Search for the cell housing the specified text and yield its [x, y] center coordinate. 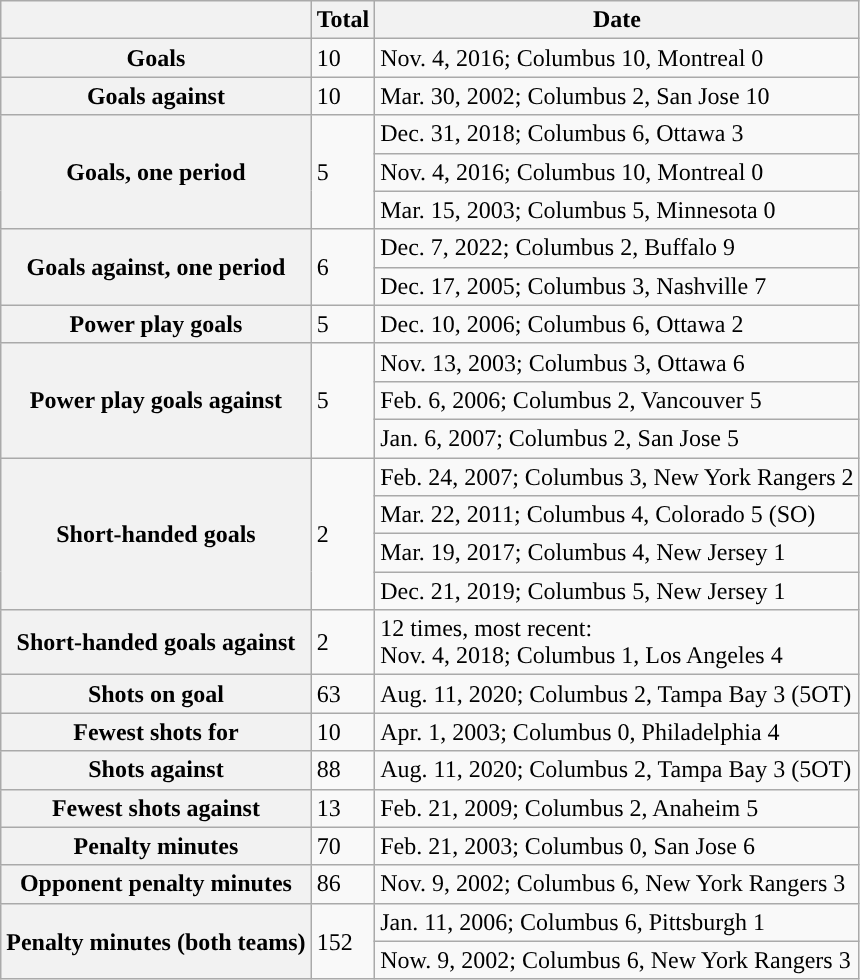
Total [343, 20]
Short-handed goals against [156, 642]
Dec. 10, 2006; Columbus 6, Ottawa 2 [617, 324]
Apr. 1, 2003; Columbus 0, Philadelphia 4 [617, 732]
Nov. 13, 2003; Columbus 3, Ottawa 6 [617, 362]
Feb. 21, 2003; Columbus 0, San Jose 6 [617, 846]
Goals against [156, 96]
Power play goals against [156, 400]
Dec. 7, 2022; Columbus 2, Buffalo 9 [617, 248]
Power play goals [156, 324]
Feb. 6, 2006; Columbus 2, Vancouver 5 [617, 400]
Dec. 21, 2019; Columbus 5, New Jersey 1 [617, 591]
Fewest shots for [156, 732]
88 [343, 770]
Penalty minutes [156, 846]
Dec. 17, 2005; Columbus 3, Nashville 7 [617, 286]
Mar. 30, 2002; Columbus 2, San Jose 10 [617, 96]
Shots on goal [156, 694]
Dec. 31, 2018; Columbus 6, Ottawa 3 [617, 134]
86 [343, 884]
Date [617, 20]
12 times, most recent:Nov. 4, 2018; Columbus 1, Los Angeles 4 [617, 642]
Short-handed goals [156, 534]
Now. 9, 2002; Columbus 6, New York Rangers 3 [617, 960]
13 [343, 808]
152 [343, 941]
Mar. 19, 2017; Columbus 4, New Jersey 1 [617, 553]
Mar. 15, 2003; Columbus 5, Minnesota 0 [617, 210]
63 [343, 694]
Jan. 6, 2007; Columbus 2, San Jose 5 [617, 438]
70 [343, 846]
Nov. 9, 2002; Columbus 6, New York Rangers 3 [617, 884]
Feb. 21, 2009; Columbus 2, Anaheim 5 [617, 808]
Opponent penalty minutes [156, 884]
Goals [156, 58]
Goals, one period [156, 172]
Goals against, one period [156, 267]
6 [343, 267]
Jan. 11, 2006; Columbus 6, Pittsburgh 1 [617, 922]
Shots against [156, 770]
Mar. 22, 2011; Columbus 4, Colorado 5 (SO) [617, 515]
Fewest shots against [156, 808]
Penalty minutes (both teams) [156, 941]
Feb. 24, 2007; Columbus 3, New York Rangers 2 [617, 477]
